Extract the [x, y] coordinate from the center of the cell holding the provided text.  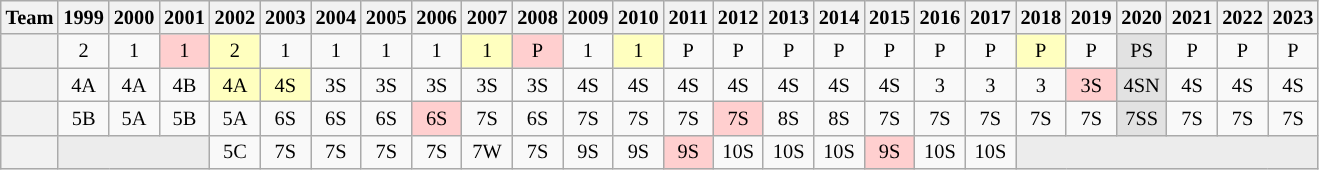
2012 [738, 17]
2018 [1041, 17]
2006 [436, 17]
1999 [83, 17]
2016 [940, 17]
2010 [638, 17]
Team [30, 17]
2009 [588, 17]
2021 [1192, 17]
2008 [537, 17]
2001 [184, 17]
7W [487, 152]
7SS [1141, 118]
2014 [839, 17]
2003 [285, 17]
2015 [889, 17]
PS [1141, 51]
5C [235, 152]
2002 [235, 17]
2019 [1091, 17]
2007 [487, 17]
2000 [134, 17]
4SN [1141, 85]
2023 [1293, 17]
2005 [386, 17]
2011 [688, 17]
2017 [990, 17]
2020 [1141, 17]
2004 [336, 17]
2013 [788, 17]
2022 [1242, 17]
4B [184, 85]
